Scan for the cell matching the given text and deliver its (x, y) coordinate at center. 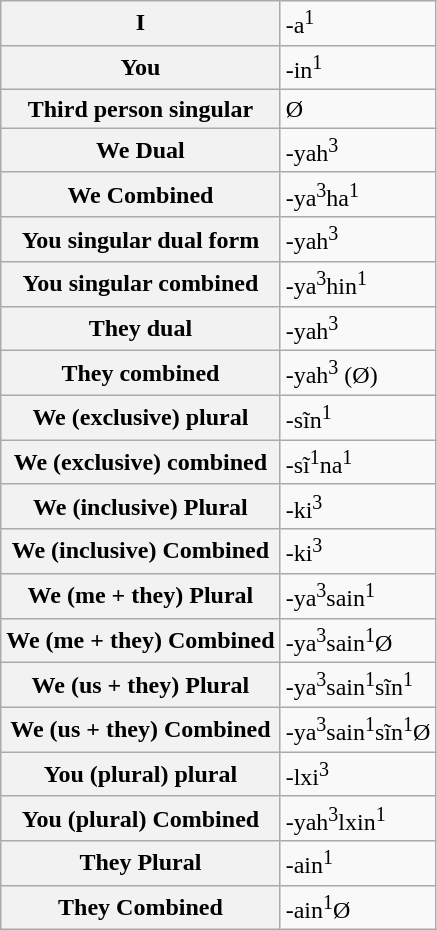
Ø (358, 109)
-in1 (358, 68)
They Plural (140, 864)
We (us + they) Combined (140, 730)
We Dual (140, 150)
We (us + they) Plural (140, 686)
You singular combined (140, 284)
They Combined (140, 908)
-yah3lxin1 (358, 818)
They dual (140, 328)
You (plural) Combined (140, 818)
-ya3sain1sĩn1 (358, 686)
-ya3hin1 (358, 284)
They combined (140, 374)
We (me + they) Plural (140, 596)
-ain1Ø (358, 908)
We (inclusive) Plural (140, 506)
-lxi3 (358, 774)
-ain1 (358, 864)
-a1 (358, 24)
We (inclusive) Combined (140, 552)
-yah3 (Ø) (358, 374)
-ya3ha1 (358, 194)
You (plural) plural (140, 774)
You singular dual form (140, 240)
Third person singular (140, 109)
-sĩ1na1 (358, 462)
We Combined (140, 194)
We (me + they) Combined (140, 640)
-sĩn1 (358, 418)
We (exclusive) plural (140, 418)
We (exclusive) combined (140, 462)
-ya3sain1sĩn1Ø (358, 730)
-ya3sain1 (358, 596)
-ya3sain1Ø (358, 640)
You (140, 68)
I (140, 24)
